From the cell containing the given text, extract its center point as (X, Y) coordinate. 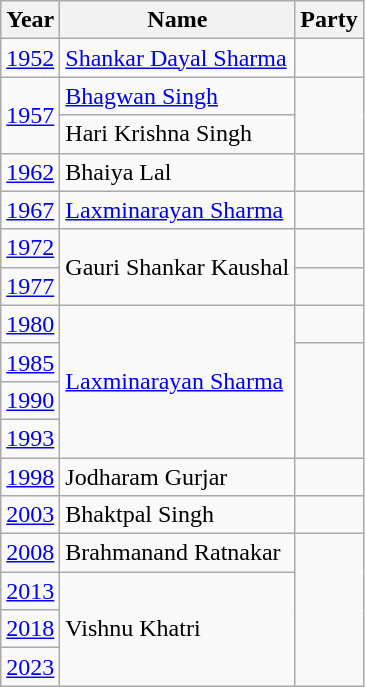
1977 (30, 286)
1957 (30, 115)
Hari Krishna Singh (178, 134)
Party (329, 20)
1998 (30, 477)
Gauri Shankar Kaushal (178, 267)
1962 (30, 172)
2023 (30, 667)
Brahmanand Ratnakar (178, 553)
1993 (30, 438)
1990 (30, 400)
Vishnu Khatri (178, 629)
Year (30, 20)
Jodharam Gurjar (178, 477)
Bhaiya Lal (178, 172)
Bhaktpal Singh (178, 515)
Name (178, 20)
Shankar Dayal Sharma (178, 58)
1980 (30, 324)
1967 (30, 210)
1952 (30, 58)
Bhagwan Singh (178, 96)
1972 (30, 248)
2018 (30, 629)
2003 (30, 515)
2013 (30, 591)
2008 (30, 553)
1985 (30, 362)
